Find where the given text appears and provide that cell's center as [X, Y] coordinate. 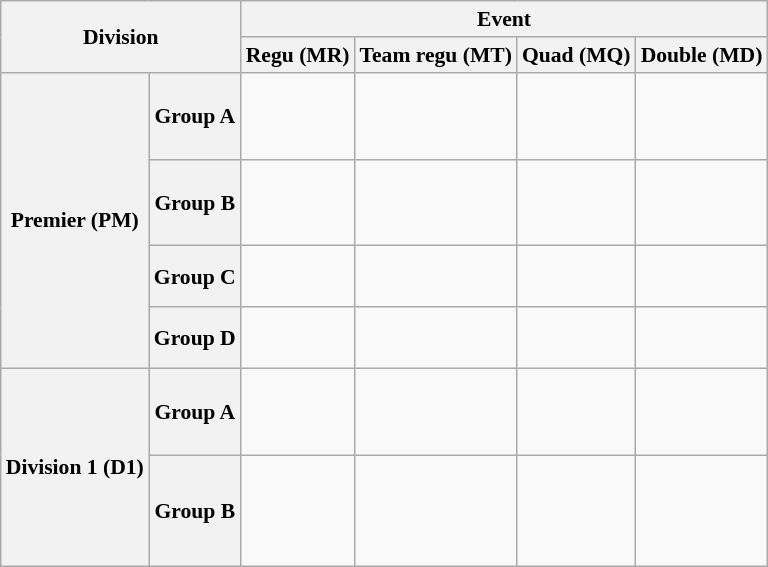
Double (MD) [702, 55]
Division 1 (D1) [75, 468]
Team regu (MT) [436, 55]
Regu (MR) [298, 55]
Event [504, 19]
Quad (MQ) [576, 55]
Group C [195, 276]
Premier (PM) [75, 221]
Division [121, 36]
Group D [195, 338]
